Extract the (X, Y) coordinate from the center of the cell holding the provided text.  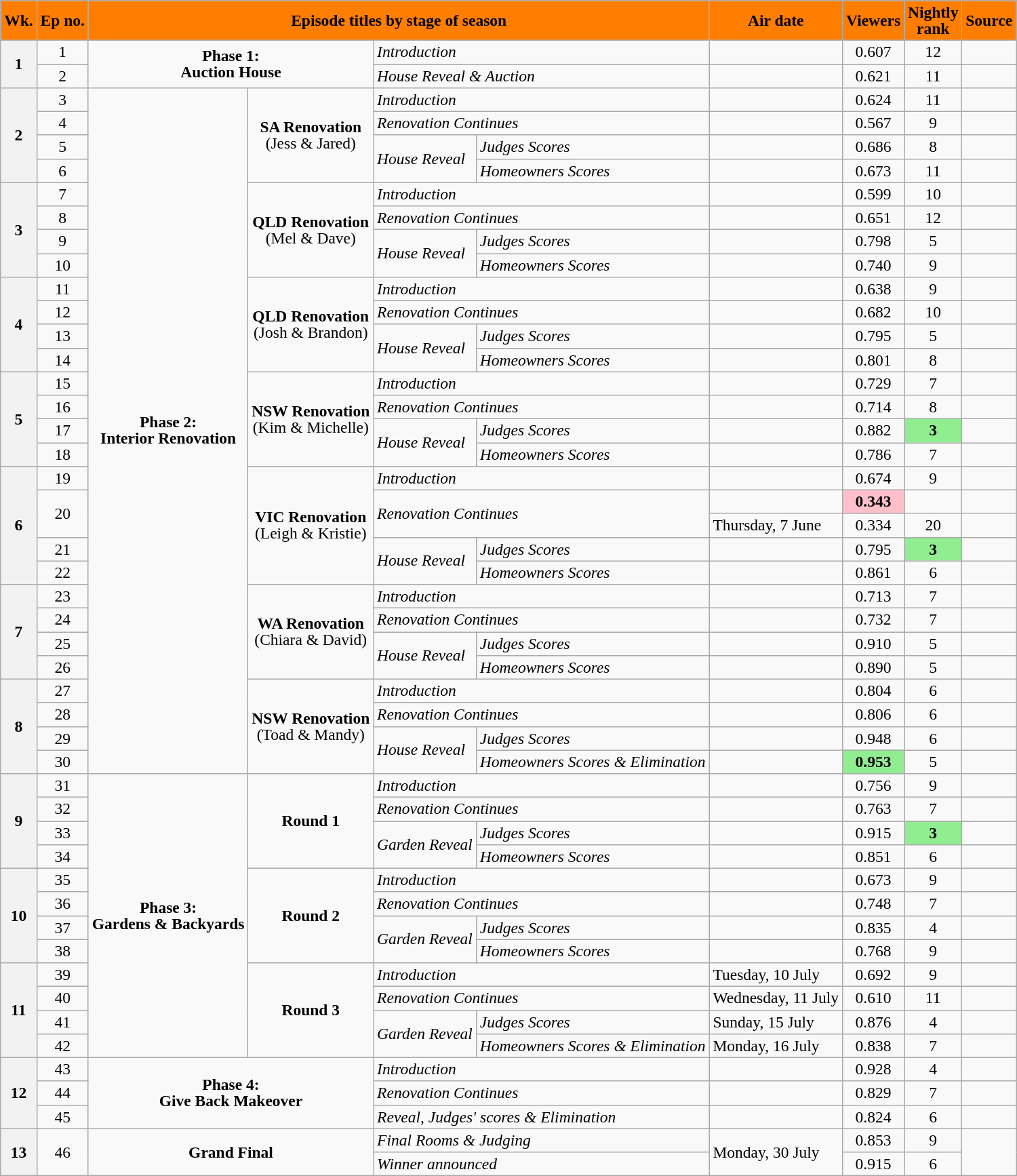
0.786 (873, 454)
24 (62, 620)
35 (62, 880)
0.763 (873, 808)
Round 2 (311, 916)
0.953 (873, 762)
VIC Renovation(Leigh & Kristie) (311, 525)
27 (62, 690)
House Reveal & Auction (541, 76)
0.692 (873, 974)
Final Rooms & Judging (541, 1141)
15 (62, 384)
0.756 (873, 785)
0.713 (873, 595)
0.910 (873, 643)
0.621 (873, 76)
14 (62, 359)
18 (62, 454)
0.801 (873, 359)
0.882 (873, 430)
0.798 (873, 241)
22 (62, 572)
QLD Renovation(Mel & Dave) (311, 230)
0.686 (873, 146)
Source (989, 20)
0.838 (873, 1046)
21 (62, 549)
Round 3 (311, 1010)
33 (62, 833)
NSW Renovation(Kim & Michelle) (311, 419)
34 (62, 856)
0.682 (873, 312)
Tuesday, 10 July (776, 974)
0.835 (873, 928)
19 (62, 477)
Air date (776, 20)
0.740 (873, 264)
SA Renovation(Jess & Jared) (311, 135)
0.714 (873, 407)
0.638 (873, 289)
Wednesday, 11 July (776, 998)
0.851 (873, 856)
40 (62, 998)
0.729 (873, 384)
0.928 (873, 1069)
Round 1 (311, 821)
45 (62, 1116)
23 (62, 595)
0.829 (873, 1093)
42 (62, 1046)
36 (62, 903)
0.824 (873, 1116)
0.876 (873, 1021)
Nightlyrank (933, 20)
41 (62, 1021)
0.768 (873, 951)
39 (62, 974)
0.861 (873, 572)
Thursday, 7 June (776, 525)
Phase 3:Gardens & Backyards (168, 915)
46 (62, 1152)
44 (62, 1093)
31 (62, 785)
Viewers (873, 20)
Reveal, Judges' scores & Elimination (541, 1116)
Winner announced (541, 1164)
Phase 2:Interior Renovation (168, 430)
QLD Renovation(Josh & Brandon) (311, 324)
NSW Renovation(Toad & Mandy) (311, 726)
0.624 (873, 99)
28 (62, 715)
0.567 (873, 123)
Monday, 16 July (776, 1046)
0.334 (873, 525)
WA Renovation(Chiara & David) (311, 631)
Ep no. (62, 20)
0.610 (873, 998)
0.748 (873, 903)
0.890 (873, 667)
0.651 (873, 217)
30 (62, 762)
43 (62, 1069)
17 (62, 430)
16 (62, 407)
0.674 (873, 477)
Episode titles by stage of season (399, 20)
0.343 (873, 502)
32 (62, 808)
Grand Final (231, 1152)
Wk. (19, 20)
Sunday, 15 July (776, 1021)
37 (62, 928)
0.732 (873, 620)
0.599 (873, 194)
29 (62, 738)
0.607 (873, 52)
0.806 (873, 715)
26 (62, 667)
25 (62, 643)
0.804 (873, 690)
Phase 4:Give Back Makeover (231, 1093)
Phase 1:Auction House (231, 64)
38 (62, 951)
Monday, 30 July (776, 1152)
0.853 (873, 1141)
0.948 (873, 738)
